Return the (X, Y) coordinate for the center point of the cell that contains the specified text.  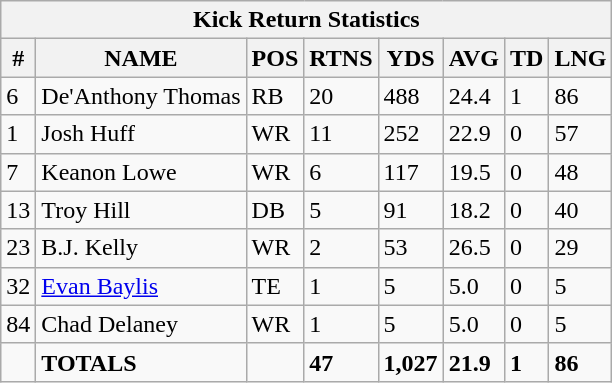
48 (580, 172)
23 (18, 248)
2 (341, 248)
TOTALS (141, 362)
RB (275, 96)
53 (410, 248)
TD (526, 58)
De'Anthony Thomas (141, 96)
19.5 (474, 172)
1,027 (410, 362)
21.9 (474, 362)
252 (410, 134)
Josh Huff (141, 134)
POS (275, 58)
RTNS (341, 58)
TE (275, 286)
20 (341, 96)
84 (18, 324)
Chad Delaney (141, 324)
Keanon Lowe (141, 172)
B.J. Kelly (141, 248)
LNG (580, 58)
# (18, 58)
DB (275, 210)
18.2 (474, 210)
7 (18, 172)
13 (18, 210)
AVG (474, 58)
32 (18, 286)
40 (580, 210)
22.9 (474, 134)
117 (410, 172)
47 (341, 362)
91 (410, 210)
24.4 (474, 96)
488 (410, 96)
29 (580, 248)
Kick Return Statistics (306, 20)
YDS (410, 58)
NAME (141, 58)
11 (341, 134)
Evan Baylis (141, 286)
Troy Hill (141, 210)
26.5 (474, 248)
57 (580, 134)
